Return the [X, Y] coordinate for the center point of the cell that contains the specified text.  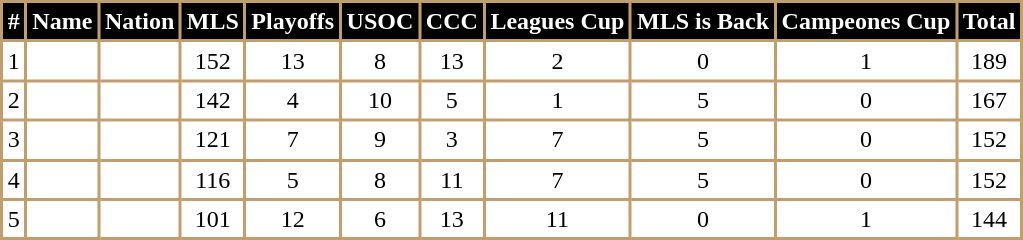
9 [380, 140]
101 [214, 219]
Leagues Cup [558, 22]
MLS [214, 22]
MLS is Back [704, 22]
10 [380, 101]
USOC [380, 22]
116 [214, 180]
CCC [452, 22]
Name [62, 22]
144 [990, 219]
Playoffs [292, 22]
Nation [140, 22]
Campeones Cup [866, 22]
167 [990, 101]
189 [990, 61]
6 [380, 219]
121 [214, 140]
142 [214, 101]
# [14, 22]
Total [990, 22]
12 [292, 219]
